Return the [X, Y] coordinate for the center point of the cell that contains the specified text.  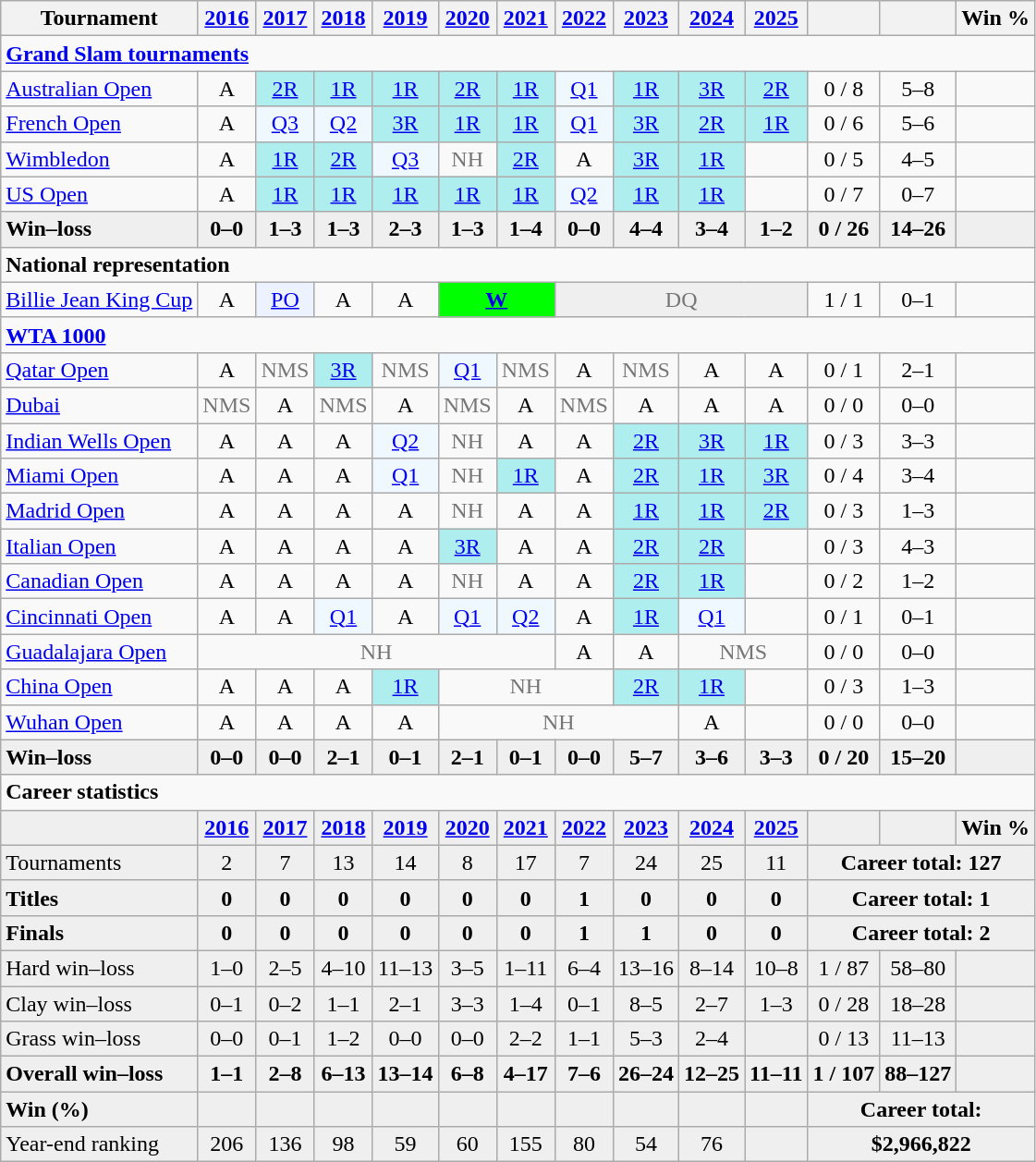
Miami Open [100, 476]
Career total: 1 [920, 898]
25 [712, 862]
National representation [518, 264]
PO [285, 300]
0 / 13 [844, 1039]
Australian Open [100, 89]
Canadian Open [100, 581]
10–8 [776, 968]
0 / 8 [844, 89]
14 [405, 862]
5–8 [919, 89]
4–3 [919, 546]
17 [525, 862]
80 [584, 1144]
13 [344, 862]
$2,966,822 [920, 1144]
2–3 [405, 229]
136 [285, 1144]
6–13 [344, 1074]
7–6 [584, 1074]
Indian Wells Open [100, 441]
59 [405, 1144]
Wuhan Open [100, 722]
1–11 [525, 968]
Dubai [100, 405]
8–5 [645, 1003]
Year-end ranking [100, 1144]
60 [468, 1144]
26–24 [645, 1074]
Grand Slam tournaments [518, 54]
0 / 20 [844, 757]
Cincinnati Open [100, 617]
0 / 7 [844, 194]
11–11 [776, 1074]
Tournaments [100, 862]
0–7 [919, 194]
China Open [100, 687]
6–4 [584, 968]
0 / 4 [844, 476]
Overall win–loss [100, 1074]
3–5 [468, 968]
Career total: [920, 1109]
Grass win–loss [100, 1039]
Win (%) [100, 1109]
Career statistics [518, 792]
2–4 [712, 1039]
2–7 [712, 1003]
2–5 [285, 968]
1 / 1 [844, 300]
4–4 [645, 229]
5–7 [645, 757]
Billie Jean King Cup [100, 300]
2–2 [525, 1039]
8 [468, 862]
24 [645, 862]
Career total: 2 [920, 933]
13–14 [405, 1074]
5–6 [919, 124]
18–28 [919, 1003]
6–8 [468, 1074]
0 / 2 [844, 581]
4–10 [344, 968]
1 / 107 [844, 1074]
5–3 [645, 1039]
54 [645, 1144]
Guadalajara Open [100, 652]
0 / 26 [844, 229]
11 [776, 862]
Qatar Open [100, 370]
98 [344, 1144]
155 [525, 1144]
0 / 6 [844, 124]
Madrid Open [100, 511]
DQ [681, 300]
Titles [100, 898]
Career total: 127 [920, 862]
2–8 [285, 1074]
Hard win–loss [100, 968]
Clay win–loss [100, 1003]
French Open [100, 124]
1 / 87 [844, 968]
Italian Open [100, 546]
14–26 [919, 229]
0 / 28 [844, 1003]
Tournament [100, 18]
8–14 [712, 968]
Finals [100, 933]
3–6 [712, 757]
12–25 [712, 1074]
4–5 [919, 159]
76 [712, 1144]
WTA 1000 [518, 335]
4–17 [525, 1074]
US Open [100, 194]
15–20 [919, 757]
206 [227, 1144]
13–16 [645, 968]
Wimbledon [100, 159]
W [496, 300]
0 / 5 [844, 159]
2 [227, 862]
58–80 [919, 968]
88–127 [919, 1074]
0–2 [285, 1003]
1–0 [227, 968]
